Search for the cell housing the specified text and yield its (x, y) center coordinate. 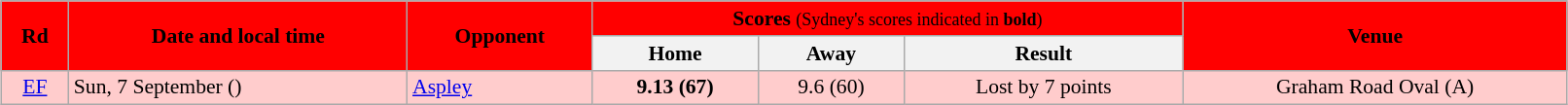
Scores (Sydney's scores indicated in bold) (888, 18)
Aspley (500, 87)
Lost by 7 points (1043, 87)
Home (675, 53)
9.13 (67) (675, 87)
Rd (35, 35)
Venue (1375, 35)
Away (831, 53)
Date and local time (238, 35)
EF (35, 87)
Sun, 7 September () (238, 87)
9.6 (60) (831, 87)
Opponent (500, 35)
Result (1043, 53)
Graham Road Oval (A) (1375, 87)
